Find where the given text appears and provide that cell's center as [X, Y] coordinate. 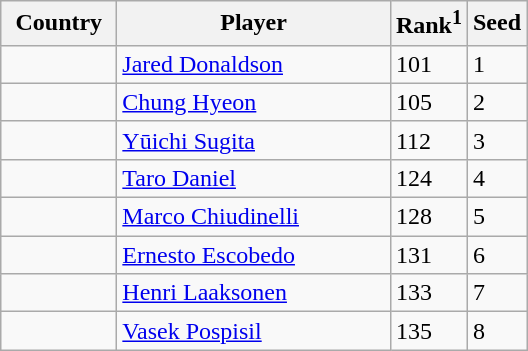
Rank1 [428, 24]
Ernesto Escobedo [254, 255]
101 [428, 64]
133 [428, 293]
135 [428, 331]
131 [428, 255]
4 [496, 178]
105 [428, 102]
2 [496, 102]
128 [428, 217]
Player [254, 24]
Marco Chiudinelli [254, 217]
Yūichi Sugita [254, 140]
112 [428, 140]
124 [428, 178]
Chung Hyeon [254, 102]
Jared Donaldson [254, 64]
5 [496, 217]
6 [496, 255]
1 [496, 64]
8 [496, 331]
Seed [496, 24]
7 [496, 293]
Taro Daniel [254, 178]
3 [496, 140]
Henri Laaksonen [254, 293]
Country [59, 24]
Vasek Pospisil [254, 331]
